Return (x, y) of the center of cell containing provided text 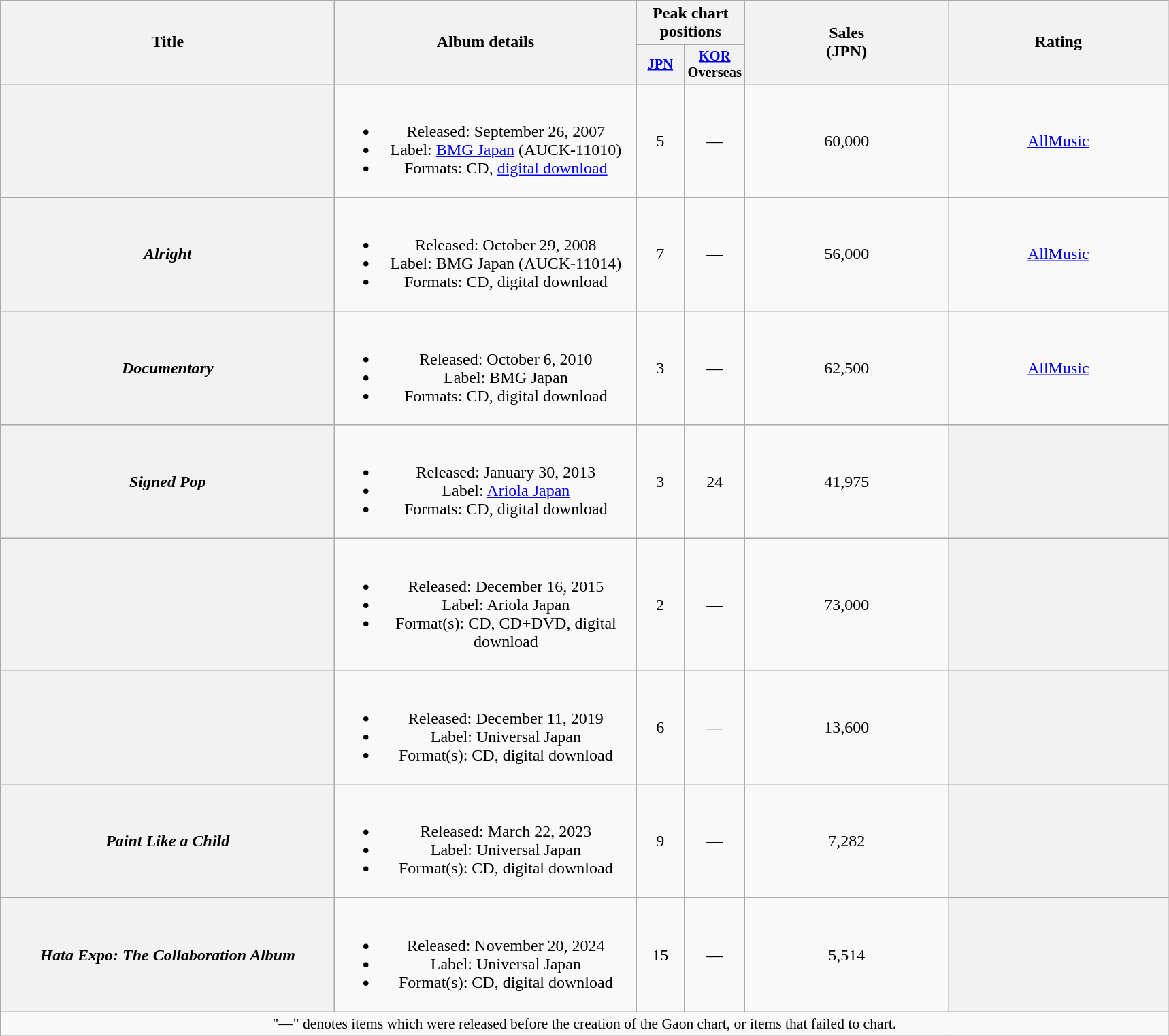
Released: October 29, 2008Label: BMG Japan (AUCK-11014)Formats: CD, digital download (486, 254)
Released: November 20, 2024Label: Universal JapanFormat(s): CD, digital download (486, 955)
Released: September 26, 2007Label: BMG Japan (AUCK-11010)Formats: CD, digital download (486, 140)
15 (660, 955)
Signed Pop (167, 482)
2 (660, 605)
5 (660, 140)
Paint Like a Child (167, 841)
73,000 (846, 605)
Released: December 11, 2019Label: Universal JapanFormat(s): CD, digital download (486, 728)
13,600 (846, 728)
56,000 (846, 254)
Peak chart positions (691, 23)
62,500 (846, 369)
"—" denotes items which were released before the creation of the Gaon chart, or items that failed to chart. (584, 1024)
Released: March 22, 2023Label: Universal JapanFormat(s): CD, digital download (486, 841)
Album details (486, 42)
6 (660, 728)
Title (167, 42)
7 (660, 254)
Hata Expo: The Collaboration Album (167, 955)
24 (714, 482)
7,282 (846, 841)
5,514 (846, 955)
41,975 (846, 482)
KOROverseas (714, 65)
Documentary (167, 369)
Sales(JPN) (846, 42)
Rating (1059, 42)
JPN (660, 65)
Alright (167, 254)
Released: December 16, 2015Label: Ariola JapanFormat(s): CD, CD+DVD, digital download (486, 605)
60,000 (846, 140)
Released: October 6, 2010Label: BMG JapanFormats: CD, digital download (486, 369)
Released: January 30, 2013Label: Ariola JapanFormats: CD, digital download (486, 482)
9 (660, 841)
